Capture the cell that displays the provided text and extract its (X, Y) central coordinate. 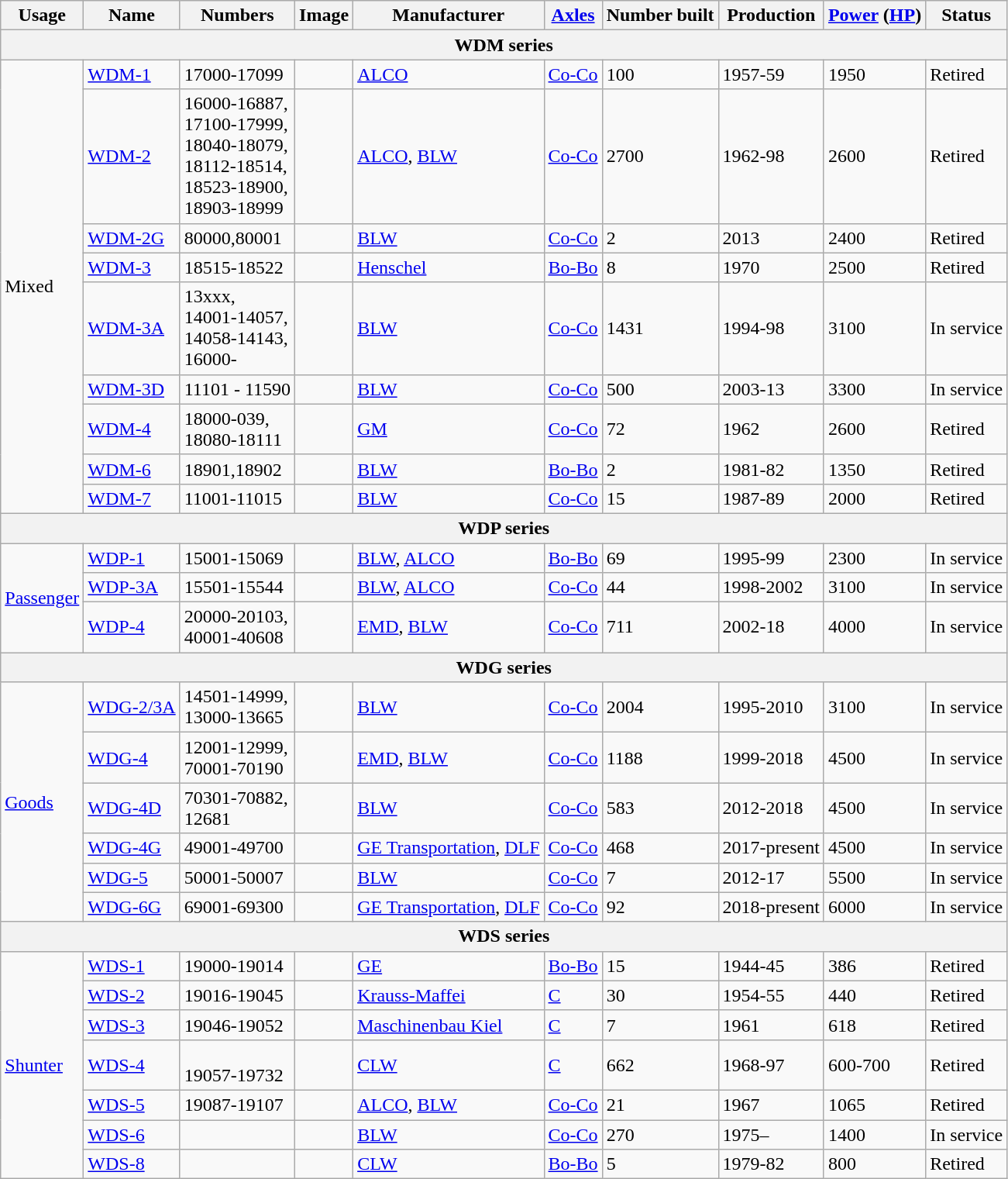
15501-15544 (237, 588)
16000-16887,17100-17999,18040-18079,18112-18514,18523-18900,18903-18999 (237, 157)
11001-11015 (237, 498)
18000-039,18080-18111 (237, 429)
Numbers (237, 16)
5 (660, 1164)
2017-present (771, 848)
19000-19014 (237, 966)
1962-98 (771, 157)
Usage (42, 16)
WDG-5 (132, 877)
2700 (660, 157)
92 (660, 907)
14501-14999,13000-13665 (237, 707)
1431 (660, 329)
2018-present (771, 907)
Passenger (42, 597)
WDM-2G (132, 238)
440 (874, 995)
1954-55 (771, 995)
1979-82 (771, 1164)
WDM-2 (132, 157)
30 (660, 995)
1188 (660, 758)
600-700 (874, 1065)
80000,80001 (237, 238)
1999-2018 (771, 758)
69 (660, 557)
Henschel (449, 267)
2000 (874, 498)
WDP-3A (132, 588)
1944-45 (771, 966)
20000-20103,40001-40608 (237, 628)
WDM-7 (132, 498)
Manufacturer (449, 16)
19046-19052 (237, 1025)
WDS-6 (132, 1134)
WDS-2 (132, 995)
711 (660, 628)
WDS series (504, 936)
44 (660, 588)
2300 (874, 557)
WDS-1 (132, 966)
1998-2002 (771, 588)
Image (324, 16)
468 (660, 848)
WDM series (504, 45)
WDG-4 (132, 758)
19016-19045 (237, 995)
WDP-1 (132, 557)
1995-99 (771, 557)
583 (660, 808)
18901,18902 (237, 469)
11101 - 11590 (237, 389)
8 (660, 267)
Number built (660, 16)
500 (660, 389)
1962 (771, 429)
WDG-4D (132, 808)
WDM-3A (132, 329)
Goods (42, 802)
2003-13 (771, 389)
Mixed (42, 287)
270 (660, 1134)
17000-17099 (237, 74)
1995-2010 (771, 707)
1065 (874, 1105)
WDS-8 (132, 1164)
19087-19107 (237, 1105)
15001-15069 (237, 557)
2500 (874, 267)
5500 (874, 877)
WDS-3 (132, 1025)
GM (449, 429)
100 (660, 74)
1400 (874, 1134)
1350 (874, 469)
WDS-5 (132, 1105)
Production (771, 16)
800 (874, 1164)
386 (874, 966)
662 (660, 1065)
WDP series (504, 528)
1987-89 (771, 498)
1950 (874, 74)
18515-18522 (237, 267)
WDG-6G (132, 907)
12001-12999,70001-70190 (237, 758)
2002-18 (771, 628)
1970 (771, 267)
13xxx,14001-14057,14058-14143,16000- (237, 329)
50001-50007 (237, 877)
70301-70882,12681 (237, 808)
1994-98 (771, 329)
1957-59 (771, 74)
49001-49700 (237, 848)
Power (HP) (874, 16)
1961 (771, 1025)
2012-2018 (771, 808)
WDM-3 (132, 267)
WDG-2/3A (132, 707)
1968-97 (771, 1065)
69001-69300 (237, 907)
1967 (771, 1105)
WDM-6 (132, 469)
2400 (874, 238)
2013 (771, 238)
Maschinenbau Kiel (449, 1025)
618 (874, 1025)
2004 (660, 707)
21 (660, 1105)
Status (967, 16)
WDM-4 (132, 429)
WDG-4G (132, 848)
Krauss-Maffei (449, 995)
WDG series (504, 667)
1981-82 (771, 469)
3300 (874, 389)
72 (660, 429)
WDP-4 (132, 628)
WDM-3D (132, 389)
4000 (874, 628)
Shunter (42, 1065)
6000 (874, 907)
WDS-4 (132, 1065)
GE (449, 966)
1975– (771, 1134)
WDM-1 (132, 74)
Name (132, 16)
Axles (573, 16)
2012-17 (771, 877)
19057-19732 (237, 1065)
ALCO (449, 74)
